Find where the given text appears and provide that cell's center as (x, y) coordinate. 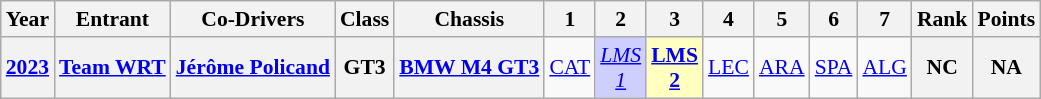
Points (1006, 19)
4 (728, 19)
ALG (884, 68)
Class (364, 19)
Co-Drivers (253, 19)
GT3 (364, 68)
6 (834, 19)
1 (570, 19)
NA (1006, 68)
Team WRT (112, 68)
Jérôme Policand (253, 68)
Rank (942, 19)
LMS2 (674, 68)
2 (620, 19)
Entrant (112, 19)
LEC (728, 68)
2023 (28, 68)
7 (884, 19)
ARA (782, 68)
Chassis (469, 19)
SPA (834, 68)
3 (674, 19)
LMS1 (620, 68)
NC (942, 68)
Year (28, 19)
5 (782, 19)
CAT (570, 68)
BMW M4 GT3 (469, 68)
